For the text-containing cell, return its midpoint in (x, y) coordinate format. 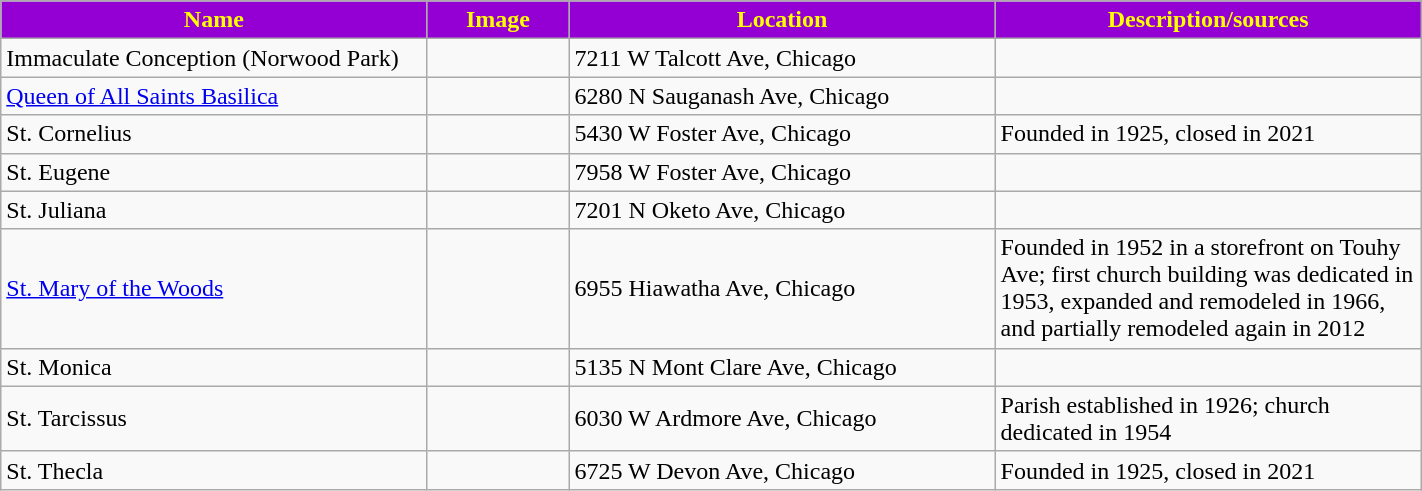
Queen of All Saints Basilica (214, 96)
St. Juliana (214, 210)
Location (782, 20)
St. Eugene (214, 172)
St. Tarcissus (214, 418)
Immaculate Conception (Norwood Park) (214, 58)
6030 W Ardmore Ave, Chicago (782, 418)
St. Thecla (214, 470)
6280 N Sauganash Ave, Chicago (782, 96)
Name (214, 20)
7958 W Foster Ave, Chicago (782, 172)
St. Mary of the Woods (214, 288)
6955 Hiawatha Ave, Chicago (782, 288)
Image (498, 20)
7211 W Talcott Ave, Chicago (782, 58)
5430 W Foster Ave, Chicago (782, 134)
Description/sources (1208, 20)
5135 N Mont Clare Ave, Chicago (782, 367)
St. Cornelius (214, 134)
6725 W Devon Ave, Chicago (782, 470)
Parish established in 1926; church dedicated in 1954 (1208, 418)
7201 N Oketo Ave, Chicago (782, 210)
St. Monica (214, 367)
